Return (x, y) of the center of cell containing provided text 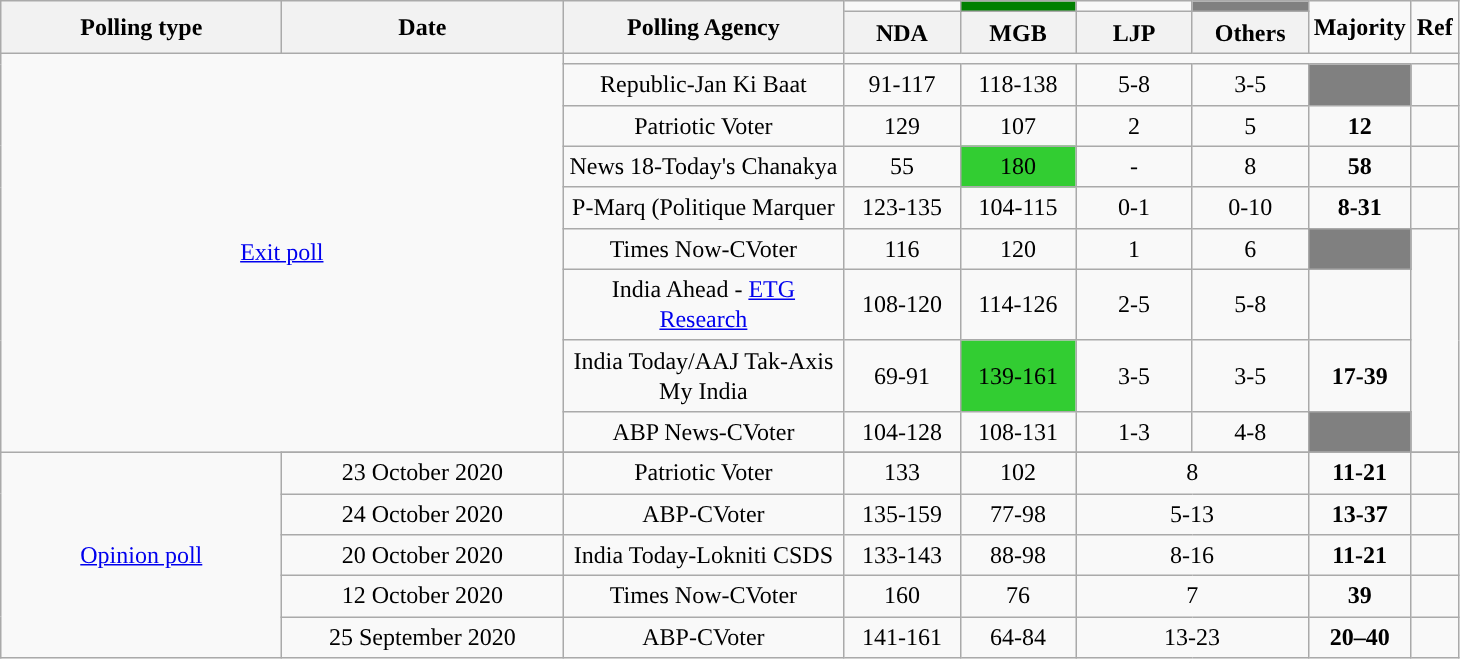
- (1134, 166)
MGB (1018, 32)
1-3 (1134, 432)
129 (902, 126)
2 (1134, 126)
116 (902, 248)
64-84 (1018, 638)
120 (1018, 248)
108-131 (1018, 432)
20–40 (1360, 638)
25 September 2020 (422, 638)
141-161 (902, 638)
Date (422, 27)
107 (1018, 126)
8-16 (1192, 556)
News 18-Today's Chanakya (704, 166)
133 (902, 472)
India Today-Lokniti CSDS (704, 556)
12 (1360, 126)
Others (1250, 32)
4-8 (1250, 432)
5-13 (1192, 514)
Republic-Jan Ki Baat (704, 84)
135-159 (902, 514)
India Ahead - ETG Research (704, 304)
23 October 2020 (422, 472)
39 (1360, 596)
5 (1250, 126)
0-1 (1134, 208)
Polling Agency (704, 27)
2-5 (1134, 304)
118-138 (1018, 84)
123-135 (902, 208)
55 (902, 166)
NDA (902, 32)
180 (1018, 166)
13-23 (1192, 638)
160 (902, 596)
6 (1250, 248)
69-91 (902, 376)
0-10 (1250, 208)
Opinion poll (142, 554)
7 (1192, 596)
India Today/AAJ Tak-Axis My India (704, 376)
77-98 (1018, 514)
17-39 (1360, 376)
Polling type (142, 27)
24 October 2020 (422, 514)
91-117 (902, 84)
1 (1134, 248)
20 October 2020 (422, 556)
8-31 (1360, 208)
13-37 (1360, 514)
Exit poll (282, 253)
LJP (1134, 32)
108-120 (902, 304)
88-98 (1018, 556)
58 (1360, 166)
76 (1018, 596)
133-143 (902, 556)
Ref (1434, 27)
114-126 (1018, 304)
104-128 (902, 432)
139-161 (1018, 376)
ABP News-CVoter (704, 432)
102 (1018, 472)
104-115 (1018, 208)
Majority (1360, 27)
12 October 2020 (422, 596)
P-Marq (Politique Marquer (704, 208)
